Locate the cell with the specified text and output its (x, y) center coordinate. 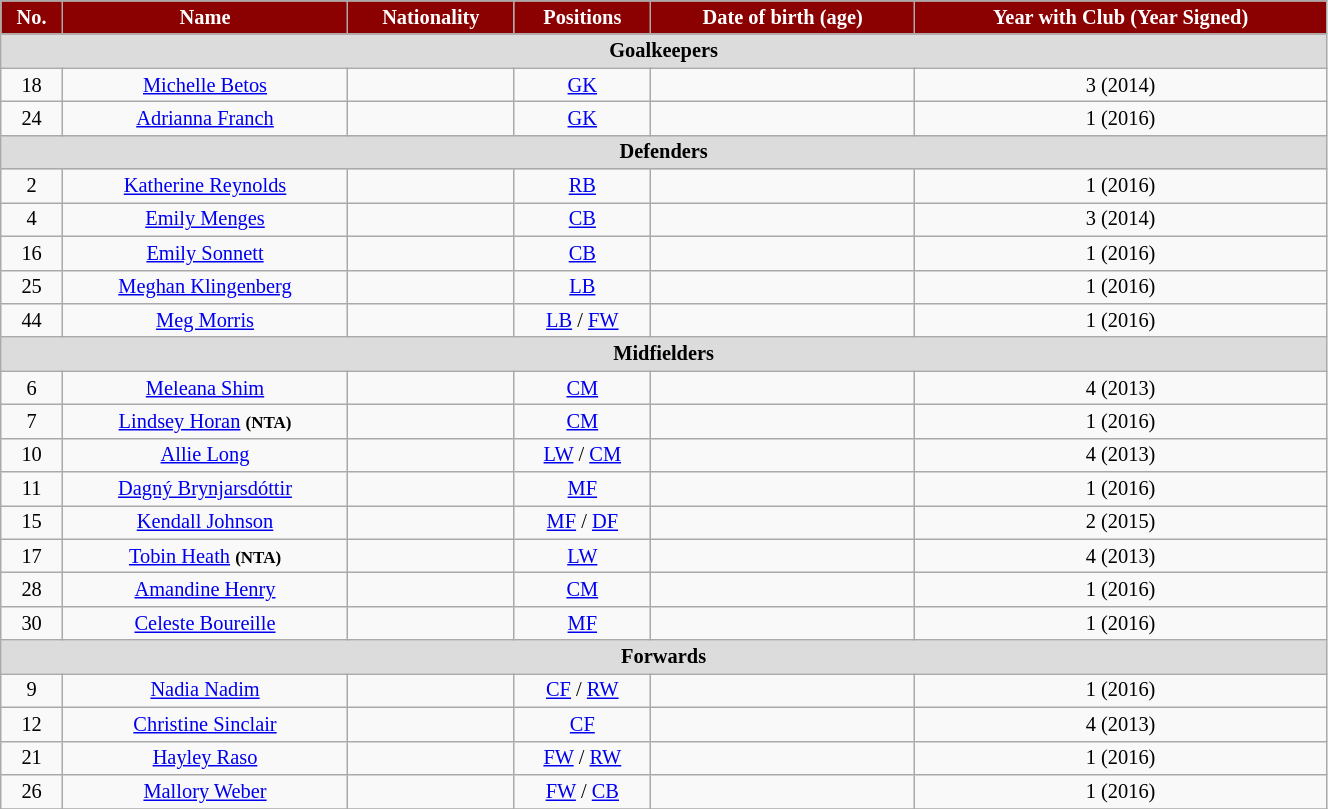
Emily Menges (204, 219)
Amandine Henry (204, 589)
LB / FW (582, 320)
Katherine Reynolds (204, 186)
Goalkeepers (664, 51)
Forwards (664, 657)
Positions (582, 17)
16 (32, 253)
10 (32, 455)
Adrianna Franch (204, 118)
Emily Sonnett (204, 253)
FW / CB (582, 791)
Celeste Boureille (204, 623)
30 (32, 623)
Name (204, 17)
Nationality (431, 17)
9 (32, 690)
26 (32, 791)
28 (32, 589)
2 (32, 186)
Michelle Betos (204, 85)
LB (582, 287)
RB (582, 186)
44 (32, 320)
17 (32, 556)
11 (32, 489)
Allie Long (204, 455)
Dagný Brynjarsdóttir (204, 489)
21 (32, 758)
Nadia Nadim (204, 690)
MF / DF (582, 522)
Tobin Heath (NTA) (204, 556)
Midfielders (664, 354)
12 (32, 724)
24 (32, 118)
FW / RW (582, 758)
Hayley Raso (204, 758)
Kendall Johnson (204, 522)
LW (582, 556)
CF (582, 724)
Meghan Klingenberg (204, 287)
4 (32, 219)
Date of birth (age) (783, 17)
Defenders (664, 152)
25 (32, 287)
7 (32, 421)
No. (32, 17)
Mallory Weber (204, 791)
18 (32, 85)
Meg Morris (204, 320)
Lindsey Horan (NTA) (204, 421)
CF / RW (582, 690)
15 (32, 522)
Christine Sinclair (204, 724)
6 (32, 388)
LW / CM (582, 455)
2 (2015) (1121, 522)
Meleana Shim (204, 388)
Year with Club (Year Signed) (1121, 17)
